Scan for the cell matching the given text and deliver its (X, Y) coordinate at center. 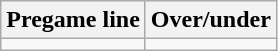
Over/under (210, 20)
Pregame line (74, 20)
